Pinpoint the cell where the given text exists, returning its (X, Y) midpoint coordinate. 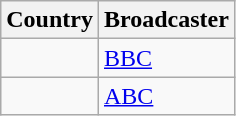
ABC (166, 96)
BBC (166, 58)
Country (50, 20)
Broadcaster (166, 20)
